Return the [X, Y] coordinate for the center point of the cell that contains the specified text.  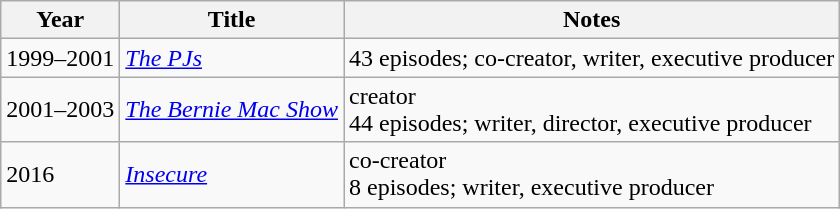
The Bernie Mac Show [232, 110]
2001–2003 [60, 110]
Notes [592, 20]
43 episodes; co-creator, writer, executive producer [592, 58]
The PJs [232, 58]
2016 [60, 174]
creator44 episodes; writer, director, executive producer [592, 110]
Title [232, 20]
1999–2001 [60, 58]
co-creator8 episodes; writer, executive producer [592, 174]
Year [60, 20]
Insecure [232, 174]
